Scan for the cell matching the given text and deliver its (x, y) coordinate at center. 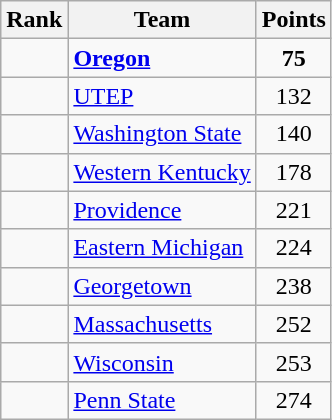
Washington State (162, 134)
Wisconsin (162, 362)
Points (294, 20)
Massachusetts (162, 324)
Georgetown (162, 286)
Penn State (162, 400)
274 (294, 400)
252 (294, 324)
221 (294, 210)
253 (294, 362)
Team (162, 20)
Oregon (162, 58)
Providence (162, 210)
132 (294, 96)
Rank (34, 20)
178 (294, 172)
75 (294, 58)
Western Kentucky (162, 172)
Eastern Michigan (162, 248)
UTEP (162, 96)
140 (294, 134)
238 (294, 286)
224 (294, 248)
